Scan for the cell matching the given text and deliver its [x, y] coordinate at center. 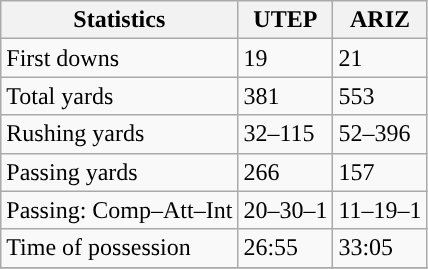
Statistics [120, 20]
ARIZ [380, 20]
20–30–1 [286, 210]
32–115 [286, 134]
19 [286, 58]
381 [286, 96]
Passing: Comp–Att–Int [120, 210]
157 [380, 172]
Total yards [120, 96]
553 [380, 96]
Time of possession [120, 248]
Rushing yards [120, 134]
266 [286, 172]
21 [380, 58]
First downs [120, 58]
11–19–1 [380, 210]
52–396 [380, 134]
33:05 [380, 248]
Passing yards [120, 172]
26:55 [286, 248]
UTEP [286, 20]
